Find where the given text appears and provide that cell's center as (x, y) coordinate. 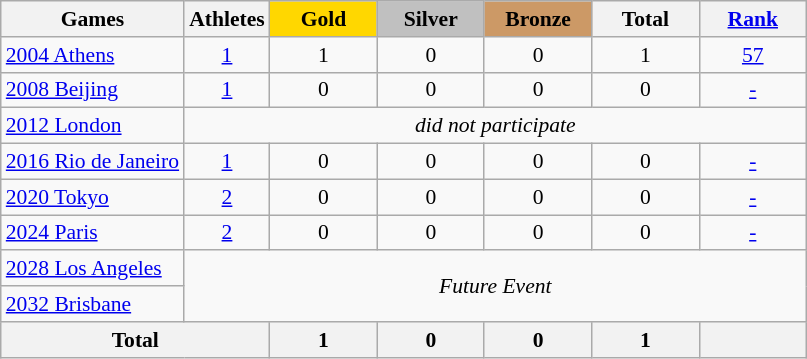
Silver (430, 19)
Games (92, 19)
2008 Beijing (92, 90)
Gold (324, 19)
2024 Paris (92, 233)
2016 Rio de Janeiro (92, 162)
Rank (752, 19)
Future Event (495, 286)
2020 Tokyo (92, 197)
2012 London (92, 126)
2032 Brisbane (92, 304)
57 (752, 55)
Bronze (538, 19)
Athletes (227, 19)
did not participate (495, 126)
2004 Athens (92, 55)
2028 Los Angeles (92, 269)
